Extract the [x, y] coordinate from the center of the cell holding the provided text.  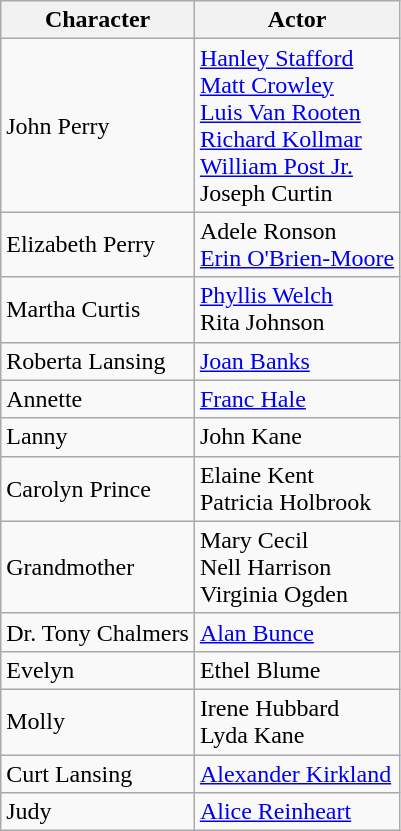
Actor [296, 20]
Roberta Lansing [98, 361]
Joan Banks [296, 361]
John Perry [98, 126]
Irene HubbardLyda Kane [296, 722]
Alexander Kirkland [296, 773]
Alan Bunce [296, 632]
Franc Hale [296, 399]
Elizabeth Perry [98, 244]
Grandmother [98, 567]
Molly [98, 722]
Character [98, 20]
Elaine KentPatricia Holbrook [296, 488]
Martha Curtis [98, 310]
Mary CecilNell HarrisonVirginia Ogden [296, 567]
John Kane [296, 437]
Ethel Blume [296, 670]
Hanley StaffordMatt CrowleyLuis Van RootenRichard KollmarWilliam Post Jr.Joseph Curtin [296, 126]
Judy [98, 812]
Curt Lansing [98, 773]
Carolyn Prince [98, 488]
Dr. Tony Chalmers [98, 632]
Lanny [98, 437]
Evelyn [98, 670]
Alice Reinheart [296, 812]
Annette [98, 399]
Adele RonsonErin O'Brien-Moore [296, 244]
Phyllis WelchRita Johnson [296, 310]
